Determine the (X, Y) coordinate at the center of the cell enclosing the given text.  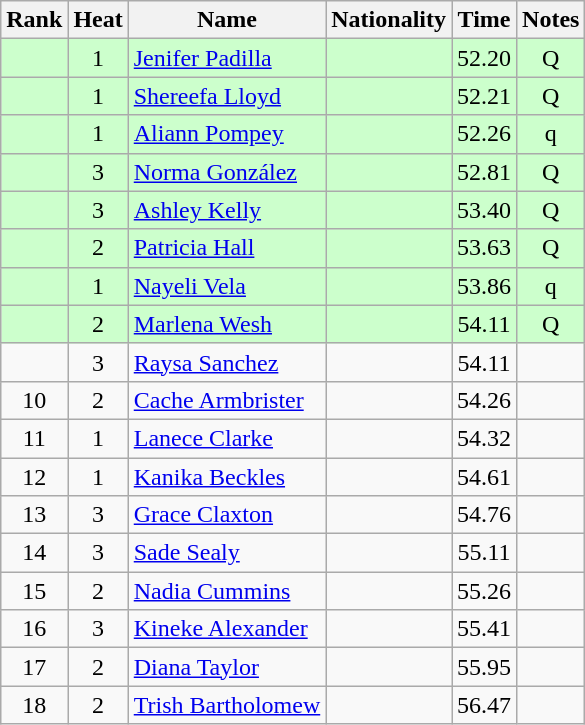
Heat (98, 20)
Lanece Clarke (227, 438)
Diana Taylor (227, 667)
Aliann Pompey (227, 134)
54.76 (484, 515)
55.26 (484, 591)
Cache Armbrister (227, 400)
52.81 (484, 172)
13 (34, 515)
Notes (551, 20)
55.11 (484, 553)
Kanika Beckles (227, 477)
53.63 (484, 248)
Nationality (389, 20)
14 (34, 553)
52.20 (484, 58)
Time (484, 20)
Norma González (227, 172)
54.32 (484, 438)
10 (34, 400)
Kineke Alexander (227, 629)
55.95 (484, 667)
Nadia Cummins (227, 591)
54.61 (484, 477)
53.40 (484, 210)
11 (34, 438)
Marlena Wesh (227, 324)
17 (34, 667)
Grace Claxton (227, 515)
12 (34, 477)
Rank (34, 20)
56.47 (484, 705)
54.26 (484, 400)
52.21 (484, 96)
52.26 (484, 134)
Name (227, 20)
18 (34, 705)
55.41 (484, 629)
Sade Sealy (227, 553)
Raysa Sanchez (227, 362)
Ashley Kelly (227, 210)
Patricia Hall (227, 248)
15 (34, 591)
Trish Bartholomew (227, 705)
53.86 (484, 286)
Nayeli Vela (227, 286)
Jenifer Padilla (227, 58)
Shereefa Lloyd (227, 96)
16 (34, 629)
